Capture the cell that displays the provided text and extract its [X, Y] central coordinate. 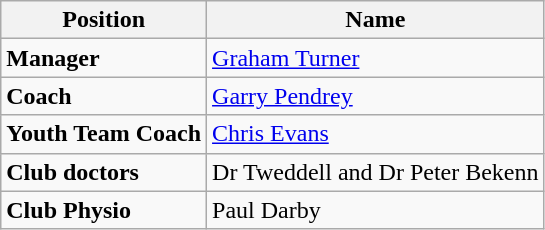
Name [376, 20]
Graham Turner [376, 58]
Paul Darby [376, 210]
Chris Evans [376, 134]
Youth Team Coach [104, 134]
Position [104, 20]
Dr Tweddell and Dr Peter Bekenn [376, 172]
Club doctors [104, 172]
Manager [104, 58]
Club Physio [104, 210]
Coach [104, 96]
Garry Pendrey [376, 96]
